Identify which cell holds the provided text, then report its [x, y] central coordinate. 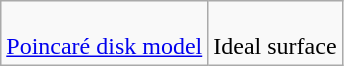
Ideal surface [275, 34]
Poincaré disk model [104, 34]
